Extract the [x, y] coordinate from the center of the cell holding the provided text.  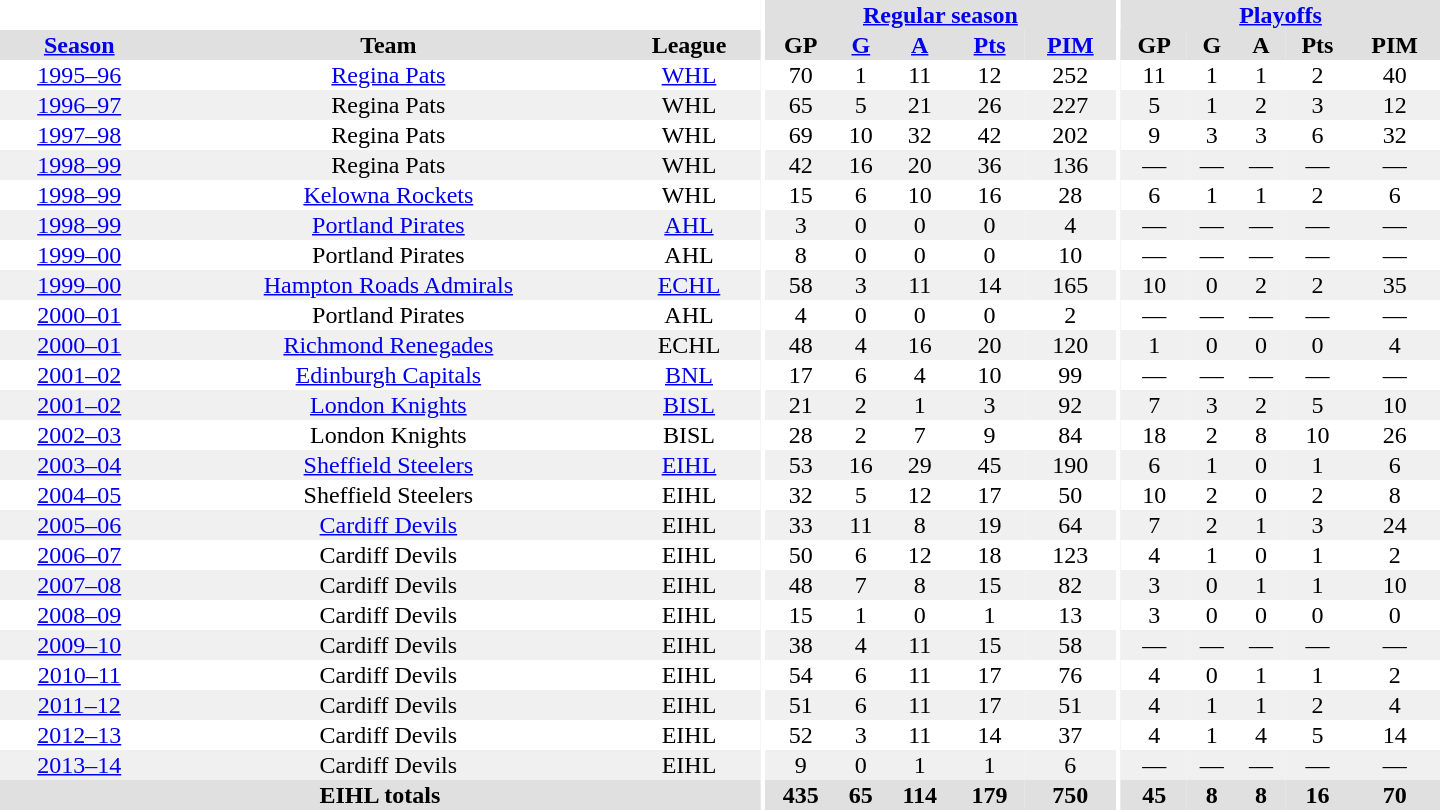
EIHL totals [380, 795]
202 [1070, 135]
165 [1070, 285]
99 [1070, 375]
123 [1070, 555]
92 [1070, 405]
BNL [689, 375]
750 [1070, 795]
82 [1070, 585]
League [689, 45]
227 [1070, 105]
2003–04 [80, 465]
Richmond Renegades [389, 345]
Hampton Roads Admirals [389, 285]
252 [1070, 75]
190 [1070, 465]
Edinburgh Capitals [389, 375]
13 [1070, 615]
2008–09 [80, 615]
54 [800, 675]
179 [990, 795]
2009–10 [80, 645]
Regular season [940, 15]
114 [920, 795]
2007–08 [80, 585]
1997–98 [80, 135]
52 [800, 735]
Team [389, 45]
2011–12 [80, 705]
2005–06 [80, 525]
37 [1070, 735]
2013–14 [80, 765]
76 [1070, 675]
69 [800, 135]
29 [920, 465]
435 [800, 795]
Season [80, 45]
38 [800, 645]
33 [800, 525]
2012–13 [80, 735]
1995–96 [80, 75]
35 [1394, 285]
Playoffs [1280, 15]
64 [1070, 525]
Kelowna Rockets [389, 195]
136 [1070, 165]
120 [1070, 345]
84 [1070, 435]
2004–05 [80, 495]
2002–03 [80, 435]
53 [800, 465]
2006–07 [80, 555]
19 [990, 525]
1996–97 [80, 105]
24 [1394, 525]
2010–11 [80, 675]
36 [990, 165]
40 [1394, 75]
